Return the (X, Y) coordinate for the center point of the cell that contains the specified text.  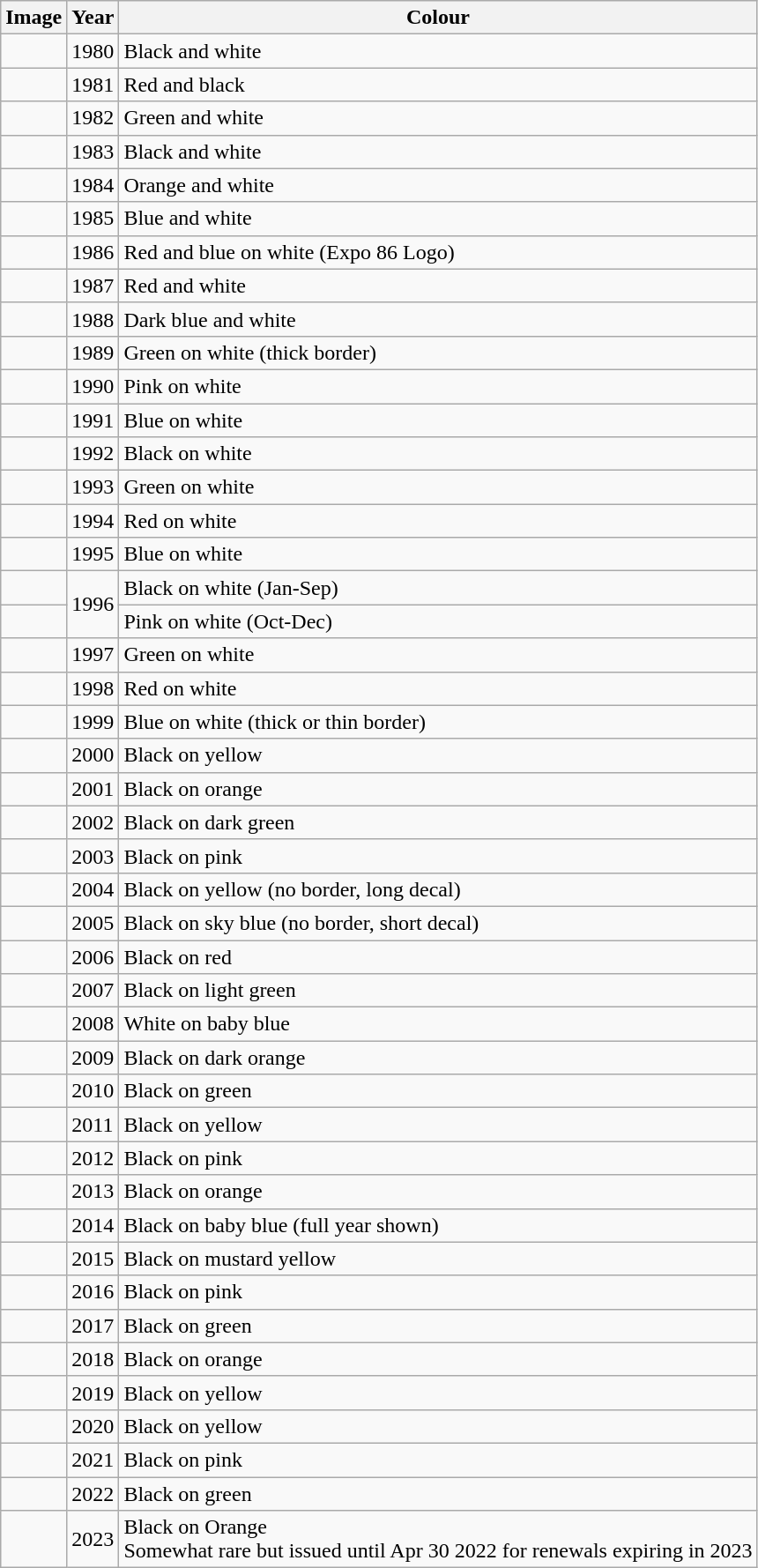
2014 (93, 1225)
2006 (93, 956)
Black on yellow (no border, long decal) (438, 889)
2017 (93, 1326)
2011 (93, 1125)
2013 (93, 1192)
1998 (93, 688)
Black on mustard yellow (438, 1259)
1985 (93, 219)
Blue and white (438, 219)
2008 (93, 1024)
Image (33, 18)
White on baby blue (438, 1024)
1989 (93, 353)
2003 (93, 856)
Year (93, 18)
Orange and white (438, 185)
2005 (93, 923)
1988 (93, 319)
2018 (93, 1359)
Red and white (438, 286)
2020 (93, 1426)
Red and black (438, 85)
Colour (438, 18)
1986 (93, 252)
Green on white (thick border) (438, 353)
Black on red (438, 956)
2022 (93, 1494)
1997 (93, 655)
2012 (93, 1158)
1980 (93, 51)
2002 (93, 822)
2004 (93, 889)
2009 (93, 1058)
2016 (93, 1292)
1993 (93, 487)
2000 (93, 755)
2021 (93, 1460)
Black on light green (438, 991)
1999 (93, 722)
1983 (93, 152)
1984 (93, 185)
1982 (93, 118)
1996 (93, 605)
2015 (93, 1259)
Black on OrangeSomewhat rare but issued until Apr 30 2022 for renewals expiring in 2023 (438, 1539)
1994 (93, 521)
2023 (93, 1539)
2007 (93, 991)
Green and white (438, 118)
1995 (93, 554)
Black on dark green (438, 822)
Black on sky blue (no border, short decal) (438, 923)
1990 (93, 386)
2001 (93, 789)
2010 (93, 1091)
2019 (93, 1393)
Pink on white (438, 386)
Dark blue and white (438, 319)
1991 (93, 420)
Black on dark orange (438, 1058)
1987 (93, 286)
Pink on white (Oct-Dec) (438, 621)
1981 (93, 85)
Black on white (Jan-Sep) (438, 588)
1992 (93, 454)
Black on white (438, 454)
Black on baby blue (full year shown) (438, 1225)
Blue on white (thick or thin border) (438, 722)
Red and blue on white (Expo 86 Logo) (438, 252)
